Determine the (x, y) coordinate at the center of the cell enclosing the given text.  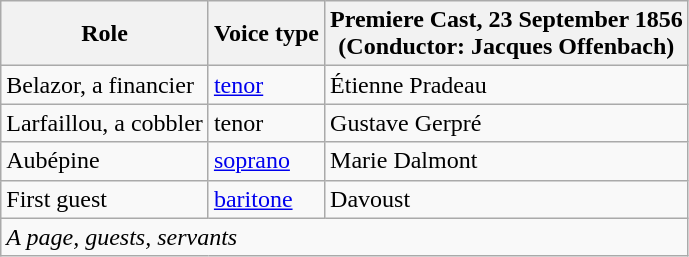
A page, guests, servants (344, 237)
Role (105, 34)
soprano (266, 161)
Aubépine (105, 161)
Marie Dalmont (507, 161)
Étienne Pradeau (507, 85)
Belazor, a financier (105, 85)
Premiere Cast, 23 September 1856(Conductor: Jacques Offenbach) (507, 34)
Gustave Gerpré (507, 123)
baritone (266, 199)
Larfaillou, a cobbler (105, 123)
First guest (105, 199)
Davoust (507, 199)
Voice type (266, 34)
